Identify which cell holds the provided text, then report its (X, Y) central coordinate. 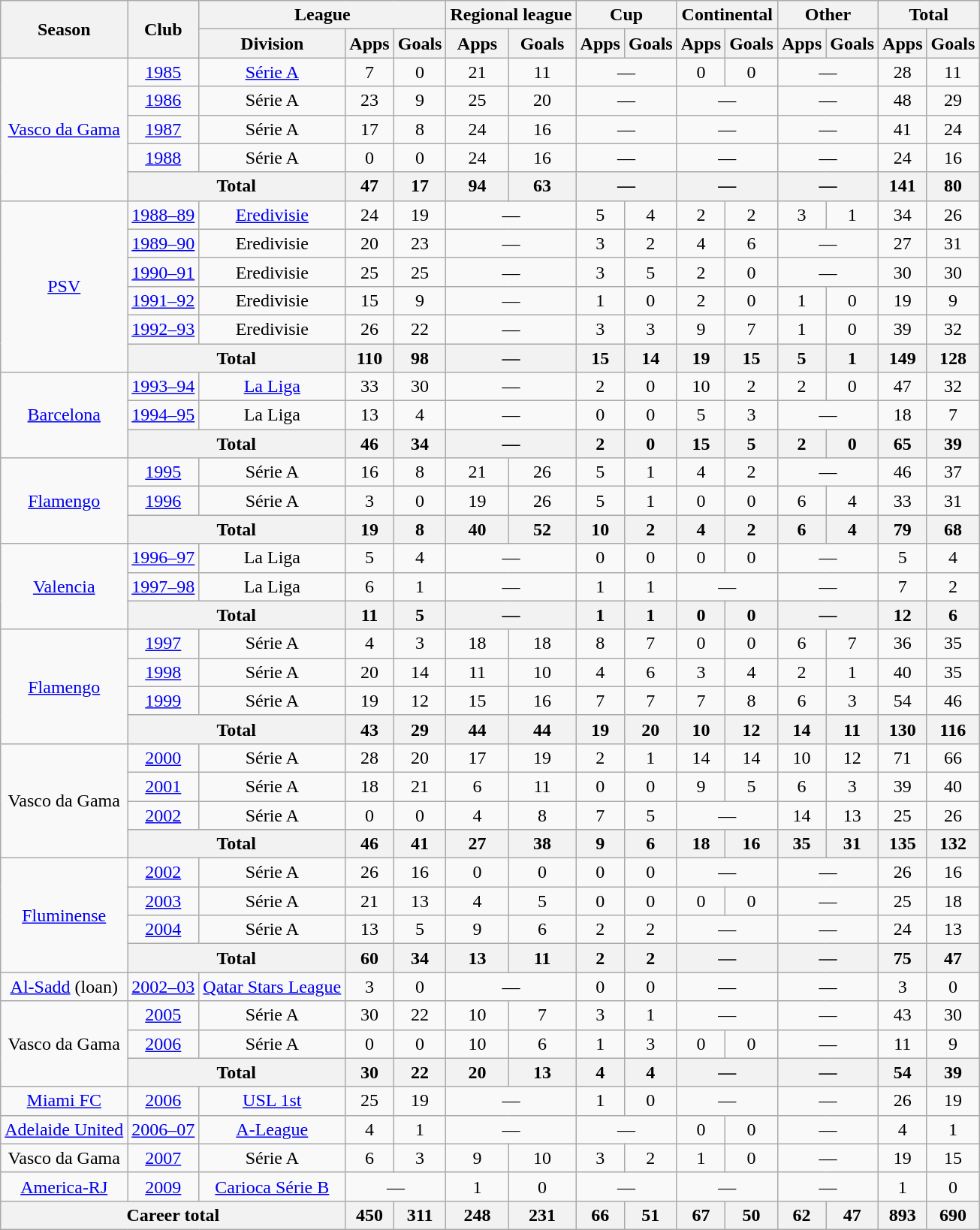
Other (828, 15)
Miami FC (65, 1101)
141 (903, 186)
Adelaide United (65, 1129)
38 (542, 844)
690 (953, 1215)
Season (65, 29)
75 (903, 958)
37 (953, 472)
2000 (164, 758)
248 (478, 1215)
USL 1st (272, 1101)
1992–93 (164, 329)
PSV (65, 286)
2001 (164, 786)
450 (369, 1215)
1988–89 (164, 215)
98 (420, 358)
1997 (164, 644)
1993–94 (164, 387)
60 (369, 958)
1989–90 (164, 243)
67 (701, 1215)
1998 (164, 672)
2002–03 (164, 987)
116 (953, 729)
311 (420, 1215)
2005 (164, 1015)
1997–98 (164, 586)
130 (903, 729)
80 (953, 186)
231 (542, 1215)
Regional league (511, 15)
128 (953, 358)
Cup (626, 15)
2007 (164, 1158)
League (323, 15)
Carioca Série B (272, 1186)
65 (903, 444)
149 (903, 358)
893 (903, 1215)
Fluminense (65, 915)
Al-Sadd (loan) (65, 987)
1995 (164, 472)
1990–91 (164, 272)
Qatar Stars League (272, 987)
71 (903, 758)
Continental (727, 15)
1988 (164, 158)
135 (903, 844)
Club (164, 29)
2006–07 (164, 1129)
1996–97 (164, 558)
1994–95 (164, 415)
Division (272, 44)
48 (903, 101)
50 (752, 1215)
79 (903, 529)
132 (953, 844)
110 (369, 358)
36 (903, 644)
1996 (164, 501)
Barcelona (65, 415)
68 (953, 529)
1987 (164, 129)
63 (542, 186)
2003 (164, 901)
America-RJ (65, 1186)
Valencia (65, 586)
1985 (164, 72)
94 (478, 186)
A-League (272, 1129)
51 (650, 1215)
2009 (164, 1186)
1999 (164, 701)
2004 (164, 930)
Career total (173, 1215)
62 (801, 1215)
1991–92 (164, 300)
52 (542, 529)
1986 (164, 101)
